Capture the cell that displays the provided text and extract its [x, y] central coordinate. 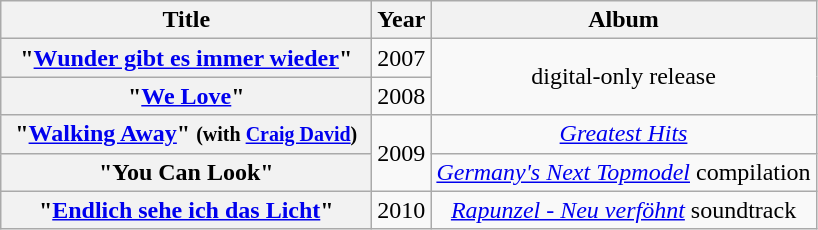
digital-only release [624, 77]
2010 [402, 210]
Rapunzel - Neu verföhnt soundtrack [624, 210]
"You Can Look" [186, 172]
2009 [402, 153]
Album [624, 20]
Title [186, 20]
Germany's Next Topmodel compilation [624, 172]
2007 [402, 58]
2008 [402, 96]
"Endlich sehe ich das Licht" [186, 210]
"Wunder gibt es immer wieder" [186, 58]
"We Love" [186, 96]
Greatest Hits [624, 134]
Year [402, 20]
"Walking Away" (with Craig David) [186, 134]
